Detect which cell encompasses the target text, then output its (x, y) center coordinate. 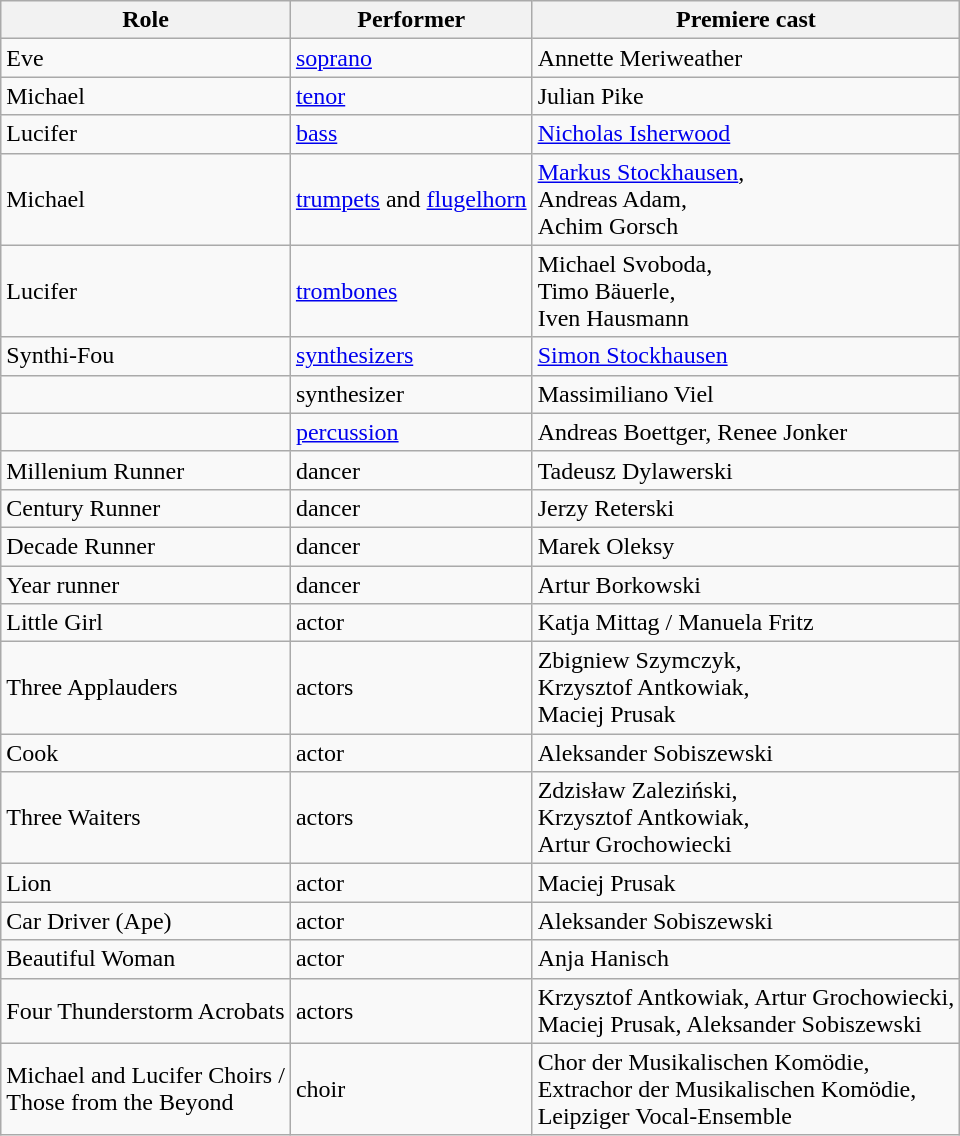
Anja Hanisch (746, 959)
Julian Pike (746, 96)
soprano (411, 58)
Michael and Lucifer Choirs / Those from the Beyond (146, 1089)
Annette Meriweather (746, 58)
Michael Svoboda, Timo Bäuerle, Iven Hausmann (746, 291)
Car Driver (Ape) (146, 921)
Year runner (146, 585)
Performer (411, 20)
trombones (411, 291)
Massimiliano Viel (746, 394)
Marek Oleksy (746, 546)
trumpets and flugelhorn (411, 199)
Maciej Prusak (746, 883)
Role (146, 20)
percussion (411, 432)
Katja Mittag / Manuela Fritz (746, 623)
choir (411, 1089)
bass (411, 134)
synthesizer (411, 394)
Andreas Boettger, Renee Jonker (746, 432)
Cook (146, 753)
Markus Stockhausen, Andreas Adam, Achim Gorsch (746, 199)
Zdzisław Zaleziński, Krzysztof Antkowiak, Artur Grochowiecki (746, 818)
Tadeusz Dylawerski (746, 470)
tenor (411, 96)
Premiere cast (746, 20)
Decade Runner (146, 546)
Three Waiters (146, 818)
Artur Borkowski (746, 585)
Synthi-Fou (146, 356)
Eve (146, 58)
Zbigniew Szymczyk, Krzysztof Antkowiak, Maciej Prusak (746, 688)
Little Girl (146, 623)
Century Runner (146, 508)
Nicholas Isherwood (746, 134)
Beautiful Woman (146, 959)
Millenium Runner (146, 470)
synthesizers (411, 356)
Chor der Musikalischen Komödie, Extrachor der Musikalischen Komödie, Leipziger Vocal-Ensemble (746, 1089)
Jerzy Reterski (746, 508)
Simon Stockhausen (746, 356)
Four Thunderstorm Acrobats (146, 1010)
Lion (146, 883)
Three Applauders (146, 688)
Krzysztof Antkowiak, Artur Grochowiecki, Maciej Prusak, Aleksander Sobiszewski (746, 1010)
